Identify which cell holds the provided text, then report its [X, Y] central coordinate. 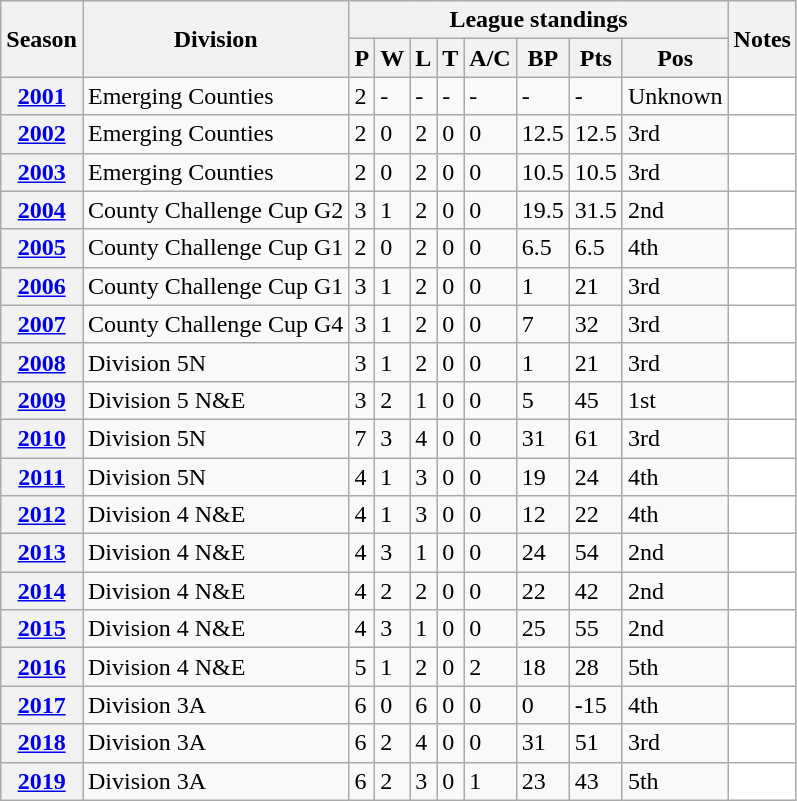
2018 [42, 743]
2015 [42, 629]
Pos [675, 58]
2001 [42, 96]
2009 [42, 400]
23 [542, 781]
2006 [42, 286]
L [424, 58]
2002 [42, 134]
43 [596, 781]
League standings [538, 20]
61 [596, 438]
1st [675, 400]
12 [542, 515]
54 [596, 553]
A/C [490, 58]
2016 [42, 667]
19.5 [542, 210]
2004 [42, 210]
W [392, 58]
Unknown [675, 96]
T [450, 58]
32 [596, 324]
45 [596, 400]
42 [596, 591]
Notes [762, 39]
2014 [42, 591]
2010 [42, 438]
Season [42, 39]
18 [542, 667]
Division [215, 39]
31.5 [596, 210]
-15 [596, 705]
2012 [42, 515]
28 [596, 667]
County Challenge Cup G2 [215, 210]
51 [596, 743]
2019 [42, 781]
19 [542, 477]
2017 [42, 705]
55 [596, 629]
Pts [596, 58]
County Challenge Cup G4 [215, 324]
Division 5 N&E [215, 400]
2007 [42, 324]
2005 [42, 248]
BP [542, 58]
P [362, 58]
2008 [42, 362]
2003 [42, 172]
25 [542, 629]
2013 [42, 553]
2011 [42, 477]
